Return the [X, Y] coordinate for the center point of the cell that contains the specified text.  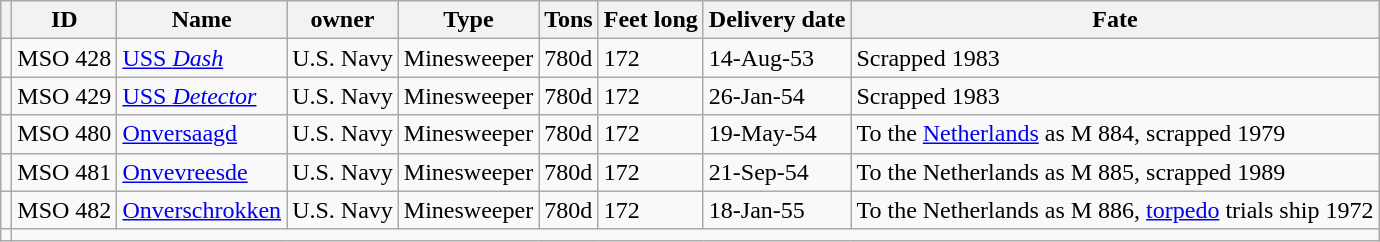
21-Sep-54 [777, 172]
MSO 481 [64, 172]
Onversaagd [202, 134]
Feet long [650, 20]
Delivery date [777, 20]
owner [343, 20]
To the Netherlands as M 885, scrapped 1989 [1115, 172]
USS Dash [202, 58]
ID [64, 20]
26-Jan-54 [777, 96]
Fate [1115, 20]
14-Aug-53 [777, 58]
To the Netherlands as M 886, torpedo trials ship 1972 [1115, 210]
Name [202, 20]
18-Jan-55 [777, 210]
Onverschrokken [202, 210]
Onvevreesde [202, 172]
19-May-54 [777, 134]
MSO 428 [64, 58]
USS Detector [202, 96]
MSO 482 [64, 210]
MSO 429 [64, 96]
To the Netherlands as M 884, scrapped 1979 [1115, 134]
MSO 480 [64, 134]
Tons [569, 20]
Type [468, 20]
